Determine the (x, y) coordinate at the center of the cell enclosing the given text.  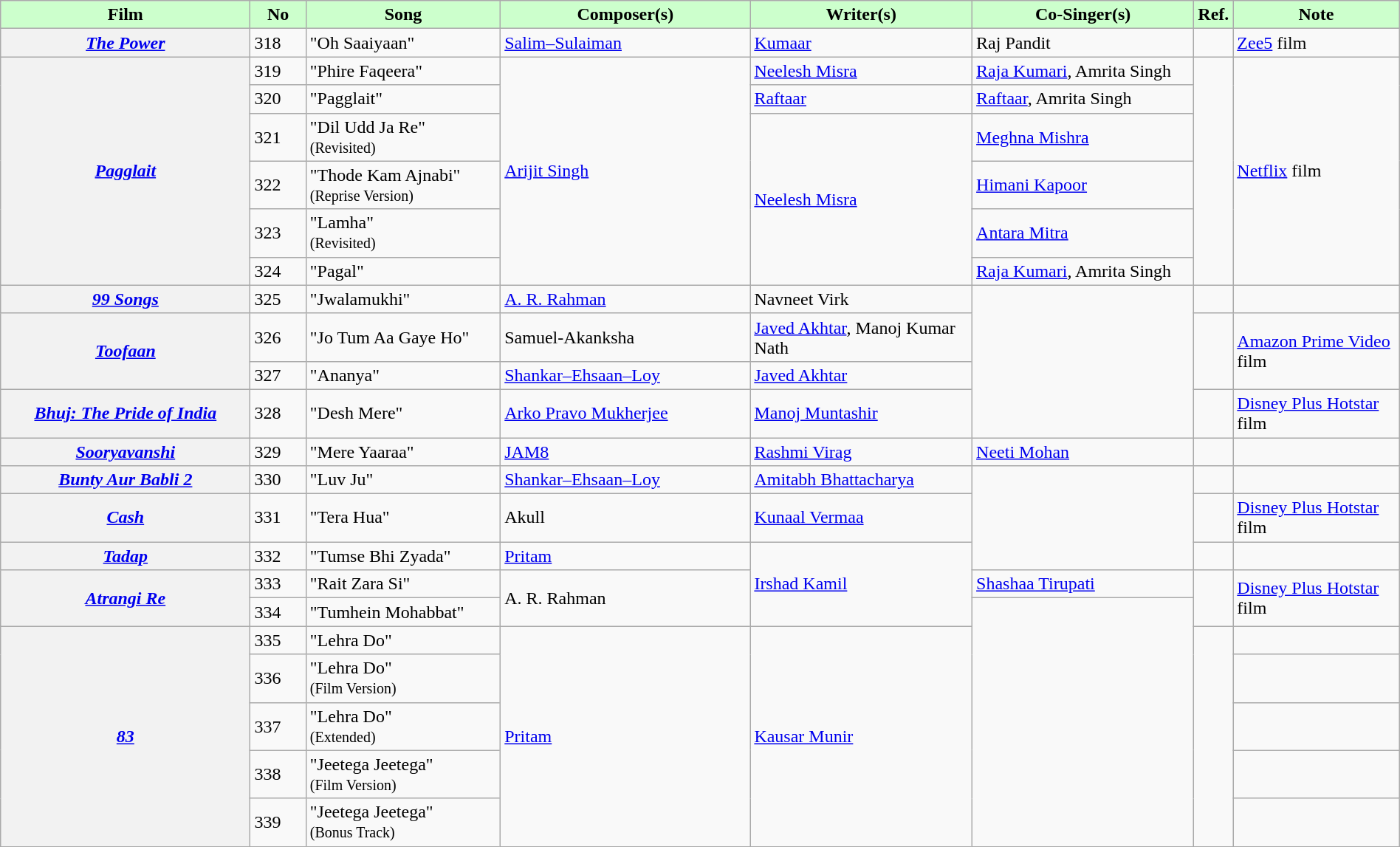
Zee5 film (1316, 43)
Irshad Kamil (861, 584)
Neeti Mohan (1083, 451)
339 (278, 823)
Cash (126, 518)
The Power (126, 43)
Co-Singer(s) (1083, 15)
322 (278, 185)
Shashaa Tirupati (1083, 584)
Salim–Sulaiman (625, 43)
336 (278, 678)
327 (278, 375)
"Desh Mere" (403, 414)
Javed Akhtar, Manoj Kumar Nath (861, 337)
338 (278, 774)
Amazon Prime Video film (1316, 352)
Antara Mitra (1083, 233)
Raj Pandit (1083, 43)
JAM8 (625, 451)
Kausar Munir (861, 736)
"Jeetega Jeetega"(Bonus Track) (403, 823)
326 (278, 337)
332 (278, 556)
Raftaar (861, 99)
"Rait Zara Si" (403, 584)
334 (278, 612)
Pagglait (126, 171)
"Pagglait" (403, 99)
Film (126, 15)
Song (403, 15)
Himani Kapoor (1083, 185)
Atrangi Re (126, 598)
Akull (625, 518)
324 (278, 271)
329 (278, 451)
318 (278, 43)
"Mere Yaaraa" (403, 451)
Arijit Singh (625, 171)
Javed Akhtar (861, 375)
337 (278, 727)
325 (278, 299)
Note (1316, 15)
"Tumhein Mohabbat" (403, 612)
"Jwalamukhi" (403, 299)
"Tumse Bhi Zyada" (403, 556)
Arko Pravo Mukherjee (625, 414)
"Lehra Do" (403, 640)
Manoj Muntashir (861, 414)
333 (278, 584)
Ref. (1214, 15)
No (278, 15)
"Lehra Do"(Film Version) (403, 678)
Toofaan (126, 352)
Netflix film (1316, 171)
331 (278, 518)
Navneet Virk (861, 299)
Meghna Mishra (1083, 137)
Raftaar, Amrita Singh (1083, 99)
"Ananya" (403, 375)
"Tera Hua" (403, 518)
99 Songs (126, 299)
"Lehra Do"(Extended) (403, 727)
Kumaar (861, 43)
"Dil Udd Ja Re"(Revisited) (403, 137)
"Oh Saaiyaan" (403, 43)
320 (278, 99)
Samuel-Akanksha (625, 337)
"Jo Tum Aa Gaye Ho" (403, 337)
328 (278, 414)
Tadap (126, 556)
"Thode Kam Ajnabi"(Reprise Version) (403, 185)
Rashmi Virag (861, 451)
335 (278, 640)
330 (278, 480)
319 (278, 71)
323 (278, 233)
83 (126, 736)
"Lamha"(Revisited) (403, 233)
Sooryavanshi (126, 451)
Writer(s) (861, 15)
"Jeetega Jeetega"(Film Version) (403, 774)
"Pagal" (403, 271)
Amitabh Bhattacharya (861, 480)
"Phire Faqeera" (403, 71)
Kunaal Vermaa (861, 518)
"Luv Ju" (403, 480)
Bunty Aur Babli 2 (126, 480)
Bhuj: The Pride of India (126, 414)
321 (278, 137)
Composer(s) (625, 15)
